Search for the cell housing the specified text and yield its (x, y) center coordinate. 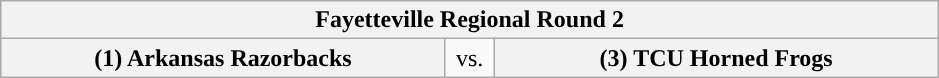
(1) Arkansas Razorbacks (224, 58)
vs. (470, 58)
(3) TCU Horned Frogs (716, 58)
Fayetteville Regional Round 2 (470, 20)
